From the cell containing the given text, extract its center point as [x, y] coordinate. 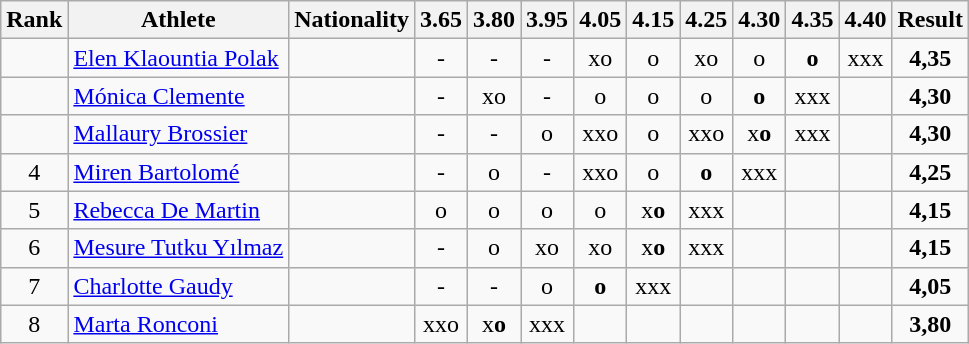
Nationality [352, 20]
5 [34, 210]
Mónica Clemente [178, 96]
Elen Klaountia Polak [178, 58]
Athlete [178, 20]
4.15 [654, 20]
7 [34, 286]
3.80 [494, 20]
Rank [34, 20]
Result [930, 20]
Mallaury Brossier [178, 134]
3.65 [440, 20]
4,05 [930, 286]
6 [34, 248]
4 [34, 172]
3.95 [548, 20]
Marta Ronconi [178, 324]
3,80 [930, 324]
4.25 [706, 20]
Rebecca De Martin [178, 210]
8 [34, 324]
4.05 [600, 20]
4.30 [760, 20]
Miren Bartolomé [178, 172]
4.35 [812, 20]
Charlotte Gaudy [178, 286]
Mesure Tutku Yılmaz [178, 248]
4,35 [930, 58]
4.40 [866, 20]
4,25 [930, 172]
